Return the (X, Y) coordinate for the center point of the cell that contains the specified text.  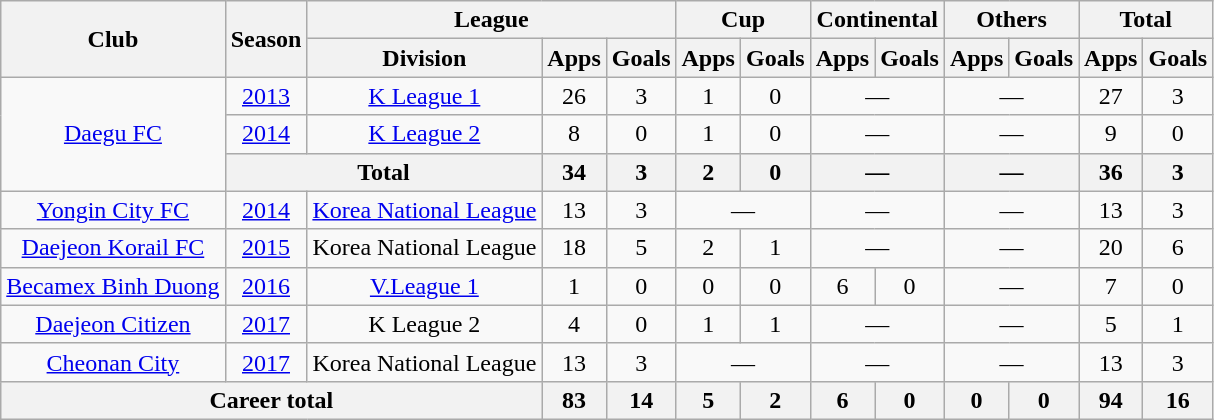
26 (574, 96)
94 (1111, 400)
Club (113, 39)
Daegu FC (113, 134)
Career total (272, 400)
20 (1111, 248)
8 (574, 134)
Becamex Binh Duong (113, 286)
2015 (266, 248)
14 (641, 400)
34 (574, 172)
9 (1111, 134)
K League 1 (424, 96)
Season (266, 39)
V.League 1 (424, 286)
Division (424, 58)
36 (1111, 172)
League (492, 20)
7 (1111, 286)
27 (1111, 96)
Continental (877, 20)
4 (574, 324)
Daejeon Korail FC (113, 248)
83 (574, 400)
Cup (743, 20)
16 (1178, 400)
Yongin City FC (113, 210)
Cheonan City (113, 362)
2016 (266, 286)
18 (574, 248)
Daejeon Citizen (113, 324)
Others (1011, 20)
2013 (266, 96)
